Search for the cell housing the specified text and yield its (X, Y) center coordinate. 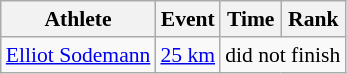
Rank (313, 19)
Event (188, 19)
Time (250, 19)
did not finish (282, 55)
Athlete (78, 19)
Elliot Sodemann (78, 55)
25 km (188, 55)
